Pinpoint the cell where the given text exists, returning its (x, y) midpoint coordinate. 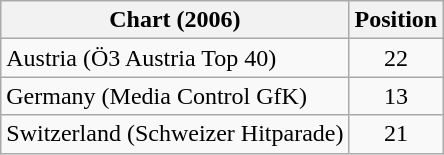
22 (396, 58)
Austria (Ö3 Austria Top 40) (175, 58)
21 (396, 134)
Position (396, 20)
Chart (2006) (175, 20)
Germany (Media Control GfK) (175, 96)
Switzerland (Schweizer Hitparade) (175, 134)
13 (396, 96)
